Detect which cell encompasses the target text, then output its (X, Y) center coordinate. 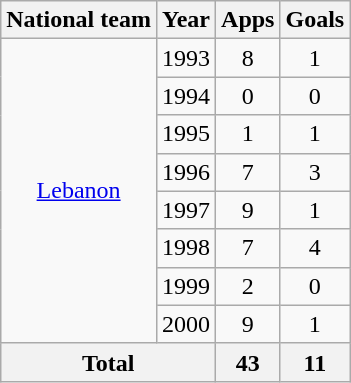
Lebanon (79, 191)
1994 (186, 96)
43 (248, 362)
1995 (186, 134)
1999 (186, 286)
1998 (186, 248)
2 (248, 286)
4 (315, 248)
Goals (315, 20)
Year (186, 20)
1996 (186, 172)
8 (248, 58)
2000 (186, 324)
1993 (186, 58)
3 (315, 172)
11 (315, 362)
Total (108, 362)
National team (79, 20)
Apps (248, 20)
1997 (186, 210)
